Locate the cell with the specified text and output its [x, y] center coordinate. 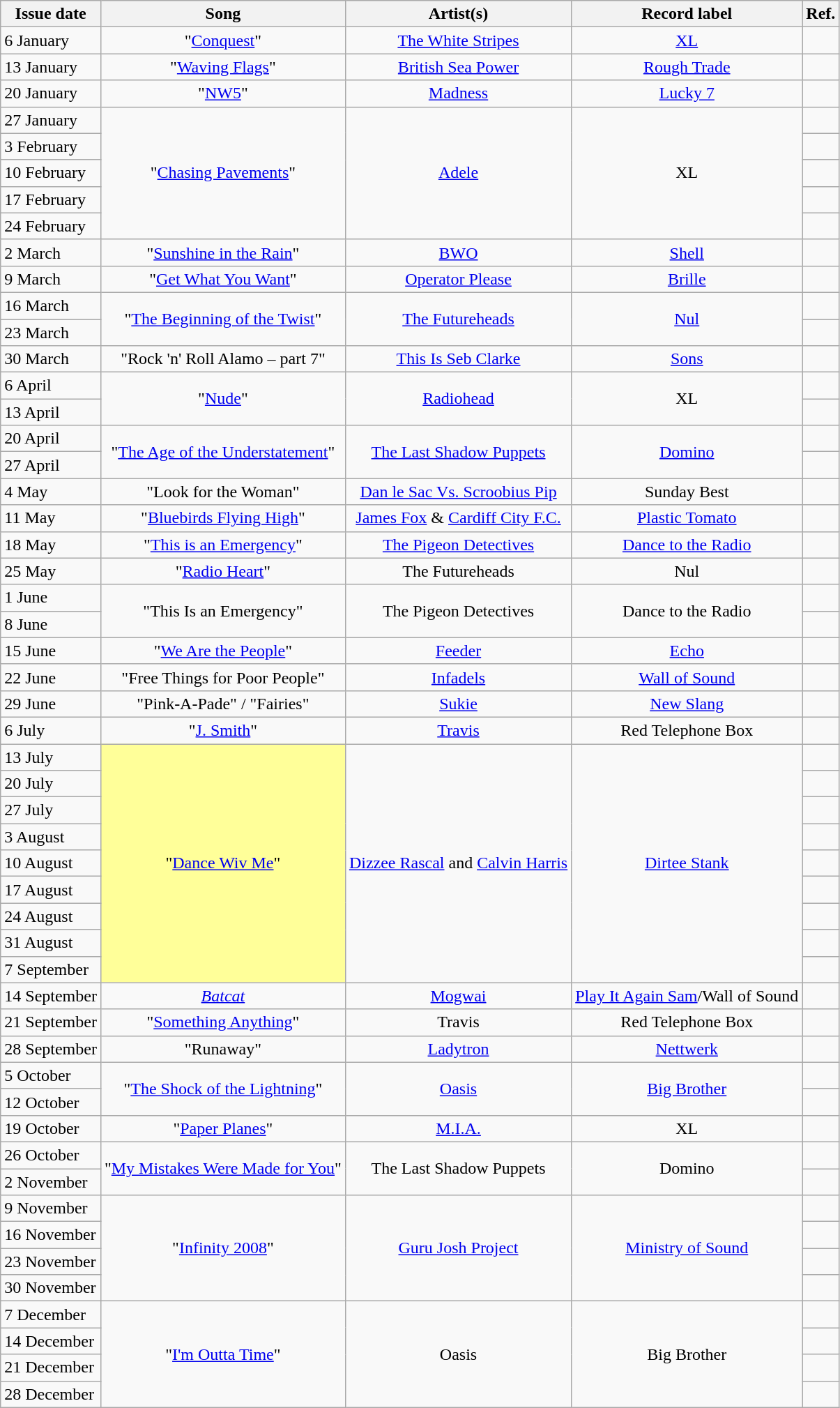
20 January [51, 93]
Radiohead [458, 399]
Ladytron [458, 1049]
Wall of Sound [687, 677]
23 November [51, 1262]
Rough Trade [687, 67]
9 November [51, 1209]
"Something Anything" [223, 1022]
Record label [687, 14]
7 September [51, 969]
Song [223, 14]
Echo [687, 651]
10 August [51, 863]
Shell [687, 252]
"Radio Heart" [223, 571]
27 January [51, 120]
James Fox & Cardiff City F.C. [458, 518]
17 August [51, 890]
8 June [51, 624]
Dizzee Rascal and Calvin Harris [458, 863]
"Sunshine in the Rain" [223, 252]
"Look for the Woman" [223, 492]
22 June [51, 677]
"Nude" [223, 399]
"J. Smith" [223, 730]
27 April [51, 465]
5 October [51, 1075]
1 June [51, 598]
11 May [51, 518]
20 April [51, 439]
13 January [51, 67]
"Conquest" [223, 40]
Play It Again Sam/Wall of Sound [687, 996]
30 November [51, 1288]
Sukie [458, 704]
BWO [458, 252]
27 July [51, 810]
9 March [51, 279]
21 December [51, 1368]
14 September [51, 996]
This Is Seb Clarke [458, 359]
10 February [51, 173]
24 February [51, 226]
15 June [51, 651]
Feeder [458, 651]
The White Stripes [458, 40]
Madness [458, 93]
3 February [51, 146]
Lucky 7 [687, 93]
Plastic Tomato [687, 518]
"This is an Emergency" [223, 545]
Sunday Best [687, 492]
Guru Josh Project [458, 1248]
3 August [51, 837]
Ref. [821, 14]
"Pink-A-Pade" / "Fairies" [223, 704]
"Chasing Pavements" [223, 173]
Brille [687, 279]
"The Shock of the Lightning" [223, 1089]
New Slang [687, 704]
17 February [51, 199]
6 January [51, 40]
Mogwai [458, 996]
29 June [51, 704]
"The Beginning of the Twist" [223, 319]
13 July [51, 757]
"Bluebirds Flying High" [223, 518]
6 April [51, 386]
6 July [51, 730]
2 March [51, 252]
16 November [51, 1235]
14 December [51, 1341]
"Infinity 2008" [223, 1248]
Dirtee Stank [687, 863]
28 September [51, 1049]
Batcat [223, 996]
30 March [51, 359]
23 March [51, 333]
"Get What You Want" [223, 279]
Artist(s) [458, 14]
Issue date [51, 14]
4 May [51, 492]
26 October [51, 1155]
12 October [51, 1102]
13 April [51, 412]
31 August [51, 943]
20 July [51, 784]
Infadels [458, 677]
Nettwerk [687, 1049]
M.I.A. [458, 1128]
"NW5" [223, 93]
Adele [458, 173]
25 May [51, 571]
19 October [51, 1128]
Operator Please [458, 279]
Dan le Sac Vs. Scroobius Pip [458, 492]
"Rock 'n' Roll Alamo – part 7" [223, 359]
"Dance Wiv Me" [223, 863]
Ministry of Sound [687, 1248]
"My Mistakes Were Made for You" [223, 1168]
"Runaway" [223, 1049]
21 September [51, 1022]
"Free Things for Poor People" [223, 677]
2 November [51, 1182]
7 December [51, 1315]
"We Are the People" [223, 651]
18 May [51, 545]
British Sea Power [458, 67]
24 August [51, 916]
Sons [687, 359]
"Paper Planes" [223, 1128]
"I'm Outta Time" [223, 1354]
"Waving Flags" [223, 67]
16 March [51, 305]
"This Is an Emergency" [223, 611]
"The Age of the Understatement" [223, 452]
28 December [51, 1394]
